Scan for the cell matching the given text and deliver its [X, Y] coordinate at center. 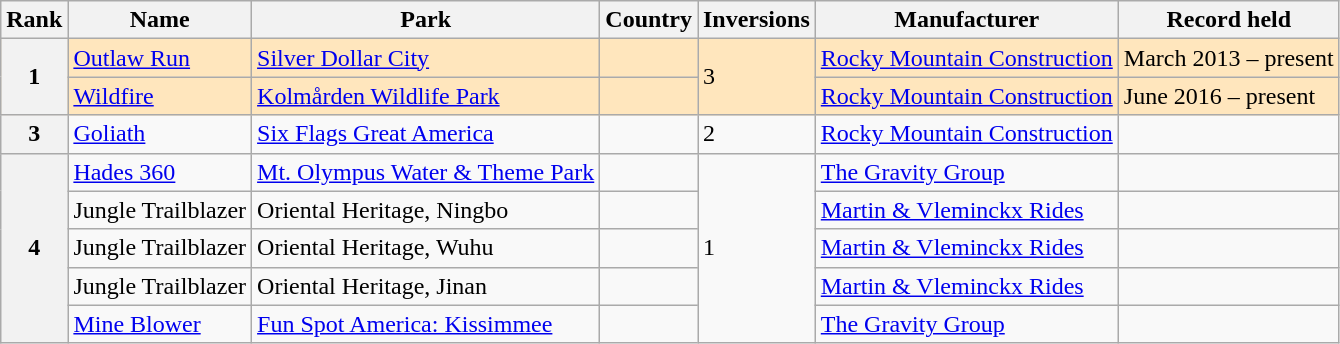
Manufacturer [966, 20]
2 [757, 134]
4 [34, 248]
Record held [1228, 20]
June 2016 – present [1228, 96]
Silver Dollar City [426, 58]
Mine Blower [160, 324]
Goliath [160, 134]
Fun Spot America: Kissimmee [426, 324]
Oriental Heritage, Jinan [426, 286]
Six Flags Great America [426, 134]
March 2013 – present [1228, 58]
Rank [34, 20]
Country [649, 20]
Park [426, 20]
Name [160, 20]
Hades 360 [160, 172]
Inversions [757, 20]
Mt. Olympus Water & Theme Park [426, 172]
Kolmården Wildlife Park [426, 96]
Oriental Heritage, Ningbo [426, 210]
Outlaw Run [160, 58]
Oriental Heritage, Wuhu [426, 248]
Wildfire [160, 96]
